Find where the given text appears and provide that cell's center as [x, y] coordinate. 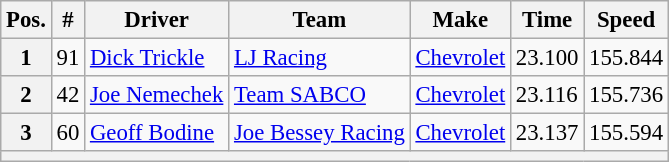
60 [68, 133]
Make [460, 20]
3 [26, 133]
Driver [157, 20]
23.100 [548, 58]
Pos. [26, 20]
23.137 [548, 133]
LJ Racing [320, 58]
Time [548, 20]
Joe Nemechek [157, 95]
# [68, 20]
Geoff Bodine [157, 133]
1 [26, 58]
Joe Bessey Racing [320, 133]
155.844 [626, 58]
155.594 [626, 133]
23.116 [548, 95]
155.736 [626, 95]
Speed [626, 20]
2 [26, 95]
91 [68, 58]
Team SABCO [320, 95]
Team [320, 20]
42 [68, 95]
Dick Trickle [157, 58]
